Scan for the cell matching the given text and deliver its (X, Y) coordinate at center. 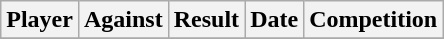
Player (40, 20)
Result (206, 20)
Competition (374, 20)
Against (123, 20)
Date (274, 20)
